Find where the given text appears and provide that cell's center as [X, Y] coordinate. 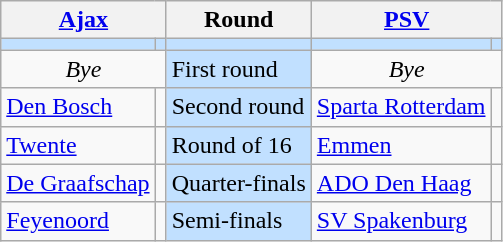
Emmen [401, 145]
PSV [406, 20]
First round [238, 69]
De Graafschap [78, 183]
Quarter-finals [238, 183]
Semi-finals [238, 221]
Round [238, 20]
ADO Den Haag [401, 183]
Den Bosch [78, 107]
Sparta Rotterdam [401, 107]
Round of 16 [238, 145]
Feyenoord [78, 221]
Twente [78, 145]
Ajax [84, 20]
Second round [238, 107]
SV Spakenburg [401, 221]
